Identify which cell holds the provided text, then report its (x, y) central coordinate. 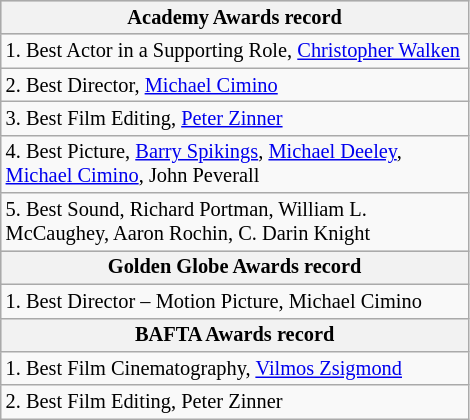
3. Best Film Editing, Peter Zinner (235, 118)
Academy Awards record (235, 17)
2. Best Director, Michael Cimino (235, 85)
1. Best Director – Motion Picture, Michael Cimino (235, 301)
BAFTA Awards record (235, 335)
1. Best Actor in a Supporting Role, Christopher Walken (235, 51)
1. Best Film Cinematography, Vilmos Zsigmond (235, 368)
Golden Globe Awards record (235, 267)
4. Best Picture, Barry Spikings, Michael Deeley, Michael Cimino, John Peverall (235, 164)
2. Best Film Editing, Peter Zinner (235, 402)
5. Best Sound, Richard Portman, William L. McCaughey, Aaron Rochin, C. Darin Knight (235, 222)
